Locate the cell with the specified text and output its (x, y) center coordinate. 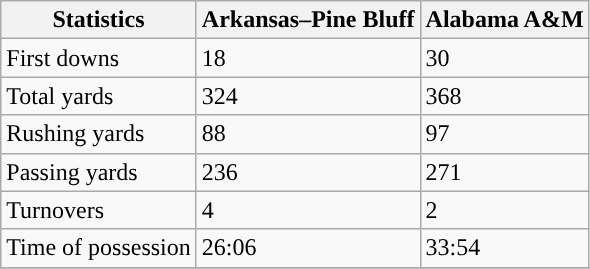
Alabama A&M (504, 20)
271 (504, 172)
Time of possession (99, 248)
4 (308, 210)
33:54 (504, 248)
97 (504, 134)
88 (308, 134)
Rushing yards (99, 134)
First downs (99, 58)
Arkansas–Pine Bluff (308, 20)
324 (308, 96)
Turnovers (99, 210)
368 (504, 96)
Passing yards (99, 172)
Statistics (99, 20)
30 (504, 58)
2 (504, 210)
18 (308, 58)
236 (308, 172)
26:06 (308, 248)
Total yards (99, 96)
